Return the [X, Y] coordinate for the center point of the cell that contains the specified text.  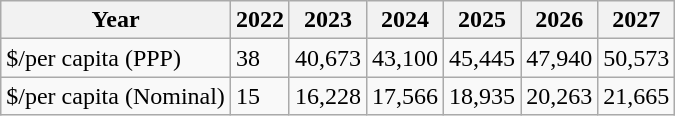
2027 [636, 20]
2023 [328, 20]
40,673 [328, 58]
$/per capita (PPP) [116, 58]
16,228 [328, 96]
2026 [560, 20]
2025 [482, 20]
50,573 [636, 58]
47,940 [560, 58]
38 [260, 58]
20,263 [560, 96]
17,566 [406, 96]
2022 [260, 20]
18,935 [482, 96]
21,665 [636, 96]
45,445 [482, 58]
$/per capita (Nominal) [116, 96]
Year [116, 20]
15 [260, 96]
43,100 [406, 58]
2024 [406, 20]
